Return (X, Y) of the center of cell containing provided text 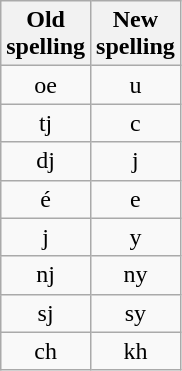
c (136, 123)
nj (46, 275)
oe (46, 85)
Oldspelling (46, 34)
y (136, 237)
ch (46, 351)
sy (136, 313)
sj (46, 313)
e (136, 199)
dj (46, 161)
kh (136, 351)
tj (46, 123)
ny (136, 275)
Newspelling (136, 34)
é (46, 199)
u (136, 85)
